Capture the cell that displays the provided text and extract its (X, Y) central coordinate. 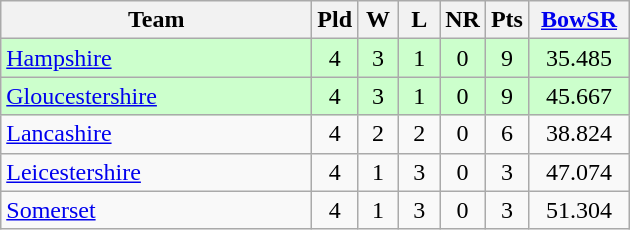
35.485 (578, 58)
6 (506, 134)
L (420, 20)
Lancashire (156, 134)
BowSR (578, 20)
Pts (506, 20)
Pld (335, 20)
45.667 (578, 96)
38.824 (578, 134)
Gloucestershire (156, 96)
Leicestershire (156, 172)
W (378, 20)
NR (463, 20)
51.304 (578, 210)
Hampshire (156, 58)
Somerset (156, 210)
Team (156, 20)
47.074 (578, 172)
